Detect which cell encompasses the target text, then output its (x, y) center coordinate. 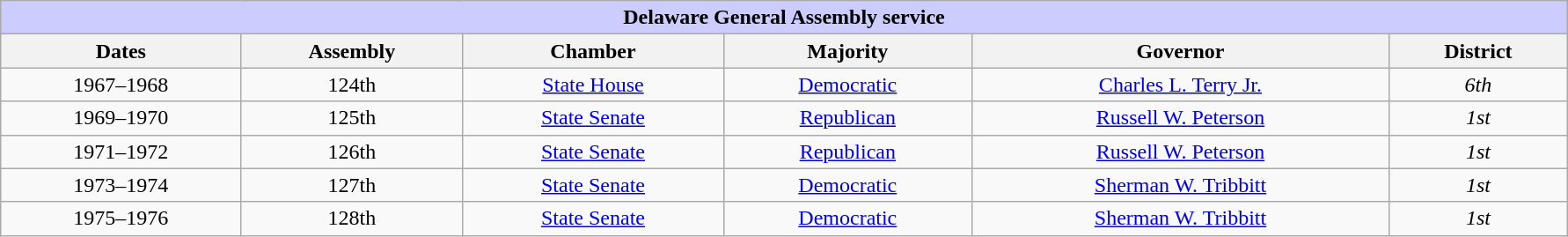
Governor (1180, 51)
Chamber (593, 51)
Assembly (352, 51)
Charles L. Terry Jr. (1180, 85)
6th (1478, 85)
District (1478, 51)
126th (352, 152)
1975–1976 (121, 218)
1973–1974 (121, 185)
Dates (121, 51)
128th (352, 218)
124th (352, 85)
127th (352, 185)
1971–1972 (121, 152)
1969–1970 (121, 118)
Delaware General Assembly service (785, 18)
125th (352, 118)
Majority (847, 51)
1967–1968 (121, 85)
State House (593, 85)
